From the cell containing the given text, extract its center point as (x, y) coordinate. 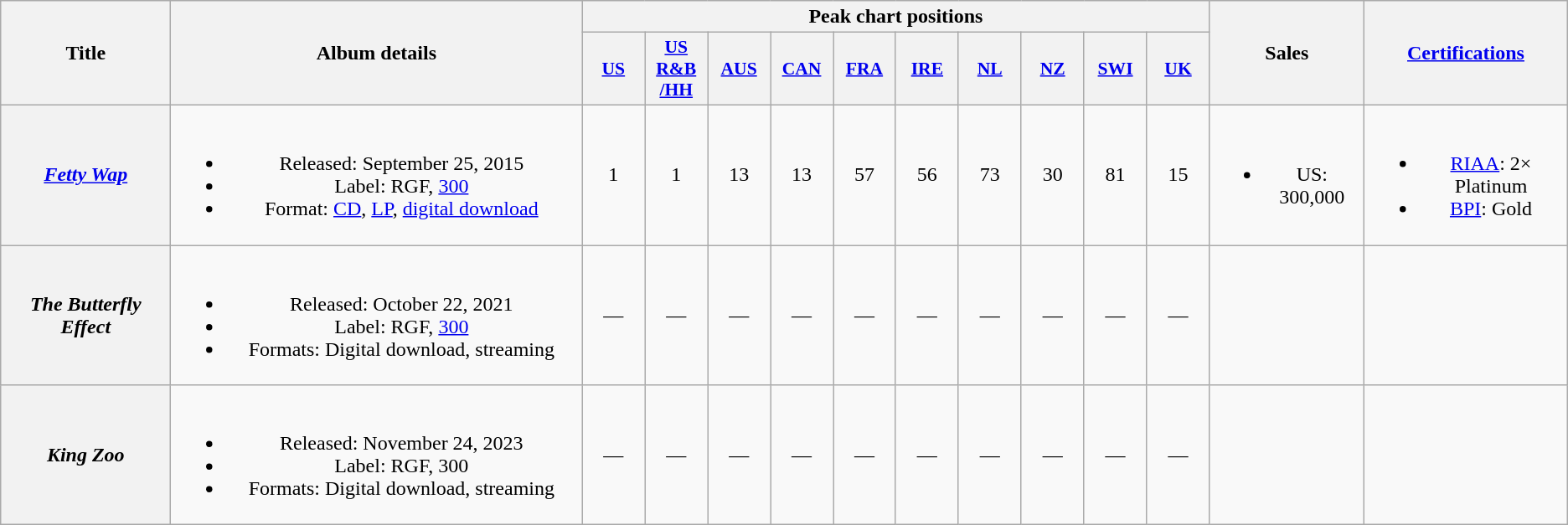
IRE (926, 69)
Fetty Wap (85, 174)
FRA (864, 69)
US: 300,000 (1287, 174)
King Zoo (85, 456)
57 (864, 174)
RIAA: 2× PlatinumBPI: Gold (1466, 174)
30 (1052, 174)
Title (85, 54)
UK (1178, 69)
The Butterfly Effect (85, 315)
SWI (1116, 69)
56 (926, 174)
73 (990, 174)
NL (990, 69)
AUS (739, 69)
15 (1178, 174)
81 (1116, 174)
US (613, 69)
Released: October 22, 2021Label: RGF, 300Formats: Digital download, streaming (377, 315)
USR&B/HH (677, 69)
NZ (1052, 69)
Released: September 25, 2015 Label: RGF, 300Format: CD, LP, digital download (377, 174)
CAN (802, 69)
Sales (1287, 54)
Album details (377, 54)
Certifications (1466, 54)
Released: November 24, 2023Label: RGF, 300Formats: Digital download, streaming (377, 456)
Peak chart positions (896, 17)
